Search for the cell housing the specified text and yield its [x, y] center coordinate. 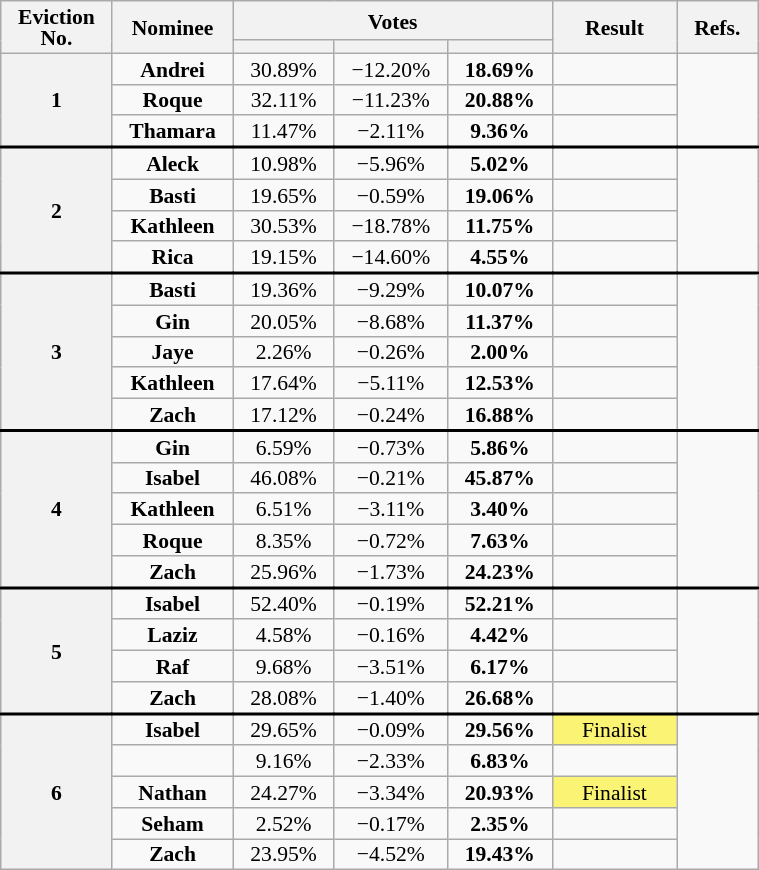
5 [56, 651]
16.88% [500, 415]
30.89% [284, 68]
29.56% [500, 730]
−3.34% [390, 792]
−8.68% [390, 320]
10.07% [500, 289]
4.58% [284, 636]
2.35% [500, 824]
6.83% [500, 762]
4 [56, 510]
6.51% [284, 510]
Eviction No. [56, 27]
−3.11% [390, 510]
20.05% [284, 320]
3 [56, 352]
−0.24% [390, 415]
11.75% [500, 226]
−12.20% [390, 68]
−0.26% [390, 352]
18.69% [500, 68]
9.68% [284, 666]
5.02% [500, 163]
−0.16% [390, 636]
25.96% [284, 572]
4.42% [500, 636]
5.86% [500, 447]
19.65% [284, 194]
6.59% [284, 447]
2.26% [284, 352]
9.16% [284, 762]
52.40% [284, 604]
32.11% [284, 100]
20.93% [500, 792]
9.36% [500, 132]
Seham [172, 824]
−9.29% [390, 289]
11.37% [500, 320]
−11.23% [390, 100]
20.88% [500, 100]
10.98% [284, 163]
2.52% [284, 824]
17.64% [284, 384]
19.43% [500, 854]
19.15% [284, 258]
Jaye [172, 352]
24.27% [284, 792]
Result [614, 27]
−2.11% [390, 132]
−0.09% [390, 730]
6.17% [500, 666]
Votes [392, 20]
−0.59% [390, 194]
−0.73% [390, 447]
19.36% [284, 289]
−3.51% [390, 666]
Laziz [172, 636]
−0.17% [390, 824]
46.08% [284, 478]
−1.40% [390, 698]
23.95% [284, 854]
−0.21% [390, 478]
2 [56, 210]
−5.11% [390, 384]
Aleck [172, 163]
Raf [172, 666]
19.06% [500, 194]
3.40% [500, 510]
28.08% [284, 698]
24.23% [500, 572]
−4.52% [390, 854]
2.00% [500, 352]
30.53% [284, 226]
4.55% [500, 258]
1 [56, 100]
Refs. [718, 27]
Nathan [172, 792]
Andrei [172, 68]
29.65% [284, 730]
7.63% [500, 540]
−5.96% [390, 163]
−0.72% [390, 540]
12.53% [500, 384]
Thamara [172, 132]
17.12% [284, 415]
6 [56, 792]
52.21% [500, 604]
−2.33% [390, 762]
−18.78% [390, 226]
11.47% [284, 132]
45.87% [500, 478]
Rica [172, 258]
−14.60% [390, 258]
−1.73% [390, 572]
26.68% [500, 698]
−0.19% [390, 604]
8.35% [284, 540]
Nominee [172, 27]
